For the text-containing cell, return its midpoint in [x, y] coordinate format. 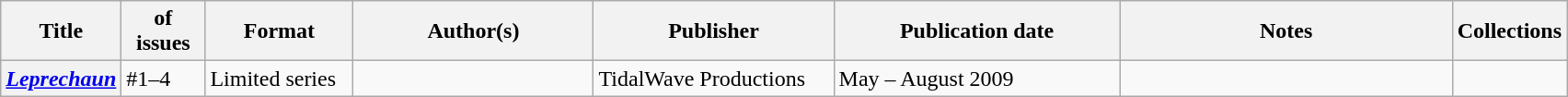
#1–4 [164, 79]
Author(s) [473, 31]
Limited series [280, 79]
Collections [1509, 31]
Notes [1286, 31]
Format [280, 31]
Publisher [714, 31]
Publication date [977, 31]
Leprechaun [61, 79]
TidalWave Productions [714, 79]
Title [61, 31]
May – August 2009 [977, 79]
of issues [164, 31]
